Scan for the cell matching the given text and deliver its [X, Y] coordinate at center. 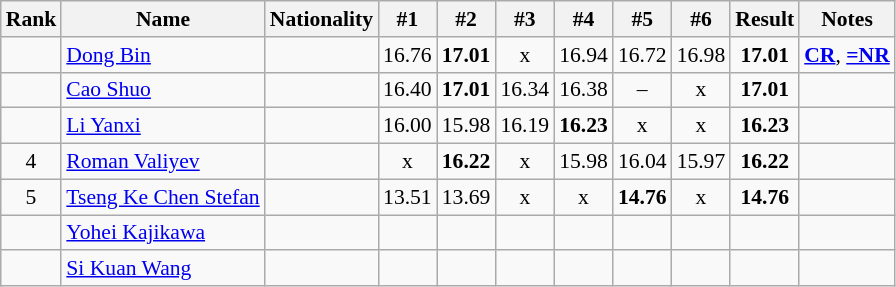
Si Kuan Wang [162, 269]
Result [764, 19]
Rank [32, 19]
Li Yanxi [162, 126]
Tseng Ke Chen Stefan [162, 197]
16.34 [524, 90]
13.51 [408, 197]
#5 [642, 19]
16.38 [584, 90]
16.94 [584, 55]
16.72 [642, 55]
15.97 [702, 162]
16.40 [408, 90]
16.19 [524, 126]
Name [162, 19]
#2 [466, 19]
#4 [584, 19]
Nationality [322, 19]
16.04 [642, 162]
CR, =NR [847, 55]
16.98 [702, 55]
16.00 [408, 126]
Notes [847, 19]
16.76 [408, 55]
Yohei Kajikawa [162, 233]
– [642, 90]
5 [32, 197]
Roman Valiyev [162, 162]
#6 [702, 19]
#3 [524, 19]
#1 [408, 19]
4 [32, 162]
Dong Bin [162, 55]
13.69 [466, 197]
Cao Shuo [162, 90]
